Pinpoint the cell where the given text exists, returning its (X, Y) midpoint coordinate. 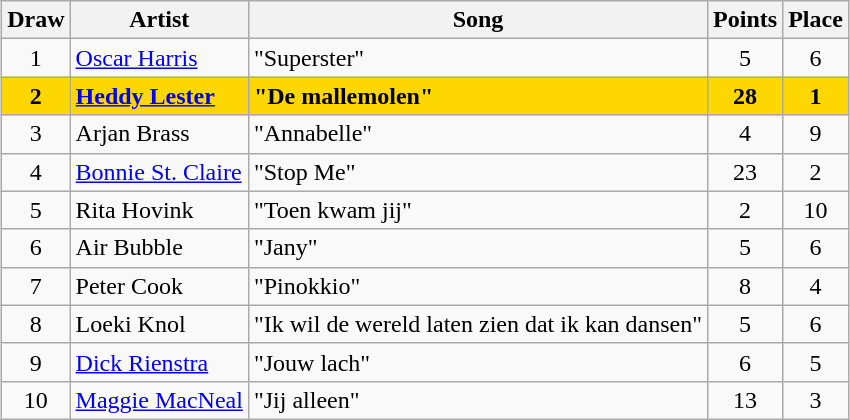
"Stop Me" (478, 172)
7 (36, 286)
"Ik wil de wereld laten zien dat ik kan dansen" (478, 324)
Dick Rienstra (159, 362)
Peter Cook (159, 286)
"Superster" (478, 58)
"Annabelle" (478, 134)
"De mallemolen" (478, 96)
Loeki Knol (159, 324)
"Jany" (478, 248)
"Toen kwam jij" (478, 210)
Bonnie St. Claire (159, 172)
23 (746, 172)
28 (746, 96)
Maggie MacNeal (159, 400)
Points (746, 20)
Song (478, 20)
"Pinokkio" (478, 286)
Oscar Harris (159, 58)
13 (746, 400)
Place (816, 20)
Rita Hovink (159, 210)
"Jij alleen" (478, 400)
Heddy Lester (159, 96)
Artist (159, 20)
Draw (36, 20)
Air Bubble (159, 248)
"Jouw lach" (478, 362)
Arjan Brass (159, 134)
